Determine the [X, Y] coordinate at the center of the cell enclosing the given text.  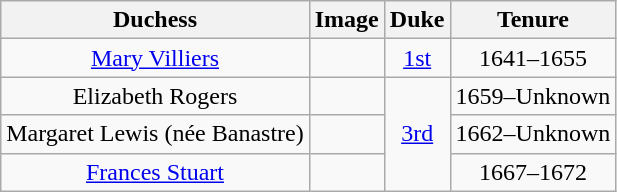
Elizabeth Rogers [155, 96]
1662–Unknown [533, 134]
Frances Stuart [155, 172]
Duke [417, 20]
Duchess [155, 20]
1659–Unknown [533, 96]
3rd [417, 134]
Image [346, 20]
1667–1672 [533, 172]
1641–1655 [533, 58]
1st [417, 58]
Mary Villiers [155, 58]
Tenure [533, 20]
Margaret Lewis (née Banastre) [155, 134]
